Extract the (X, Y) coordinate from the center of the cell holding the provided text.  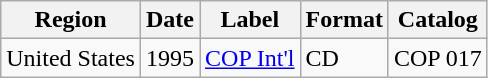
Label (250, 20)
1995 (170, 58)
Format (344, 20)
Region (71, 20)
COP Int'l (250, 58)
CD (344, 58)
Catalog (438, 20)
United States (71, 58)
Date (170, 20)
COP 017 (438, 58)
